Provide the (x, y) coordinate of the cell's center where the given text is located.  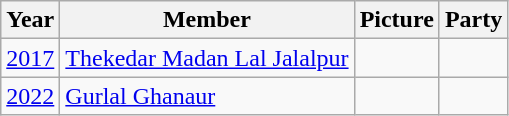
Member (207, 20)
Picture (396, 20)
Thekedar Madan Lal Jalalpur (207, 58)
2022 (30, 96)
Gurlal Ghanaur (207, 96)
Year (30, 20)
Party (473, 20)
2017 (30, 58)
